Provide the (X, Y) coordinate of the cell's center where the given text is located.  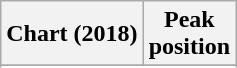
Peakposition (189, 34)
Chart (2018) (72, 34)
